Return [X, Y] of the center of cell containing provided text 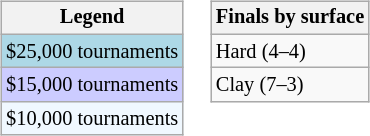
$25,000 tournaments [92, 51]
Finals by surface [290, 18]
$15,000 tournaments [92, 85]
Legend [92, 18]
Clay (7–3) [290, 85]
$10,000 tournaments [92, 119]
Hard (4–4) [290, 51]
